Output the (x, y) coordinate of the center of the cell containing the given text.  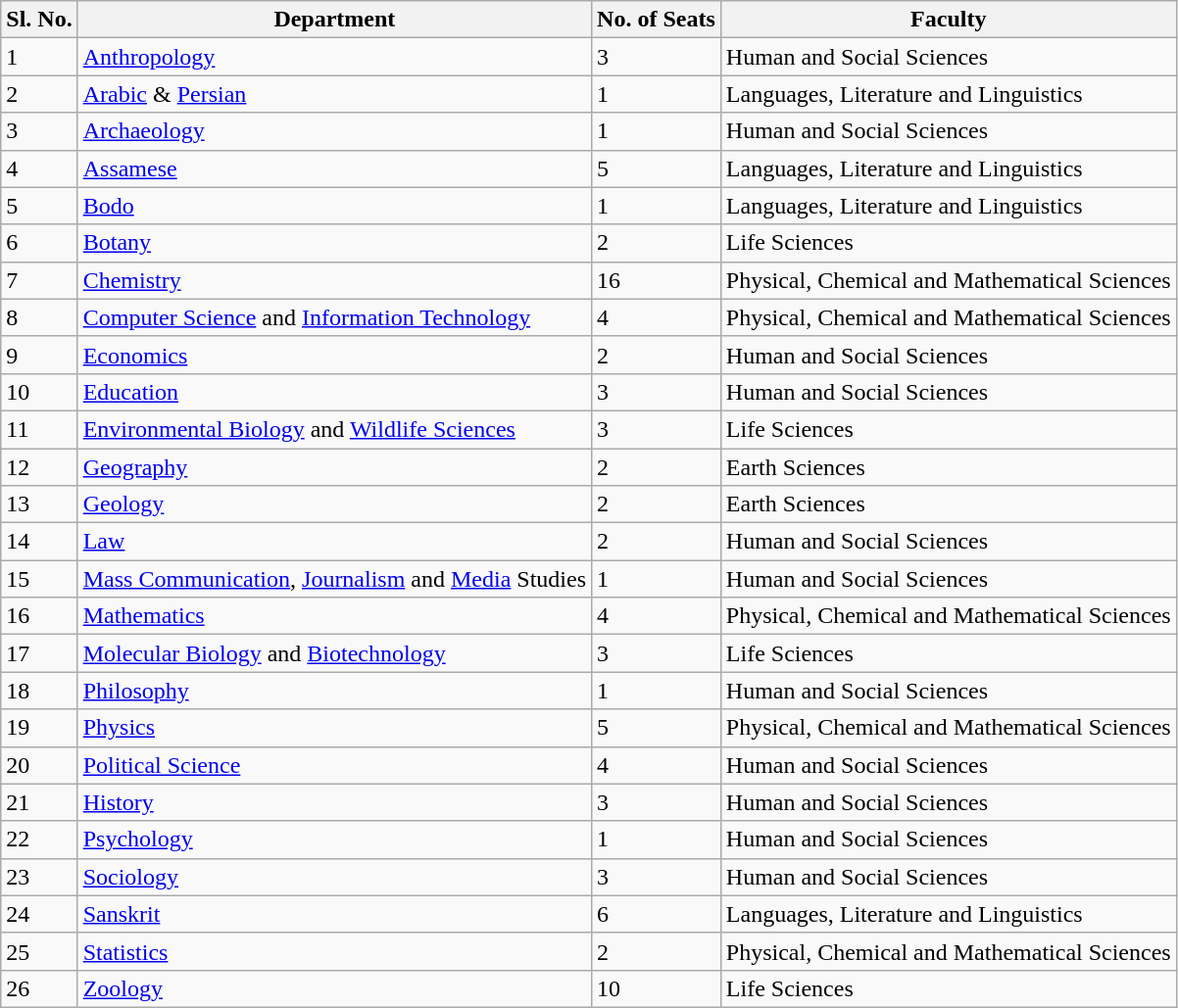
Arabic & Persian (334, 94)
Computer Science and Information Technology (334, 317)
25 (39, 951)
Botany (334, 243)
Sl. No. (39, 20)
Sanskrit (334, 914)
Mathematics (334, 616)
Chemistry (334, 280)
8 (39, 317)
17 (39, 653)
Economics (334, 355)
18 (39, 691)
21 (39, 802)
24 (39, 914)
History (334, 802)
Environmental Biology and Wildlife Sciences (334, 429)
Education (334, 392)
Geology (334, 504)
Anthropology (334, 57)
Faculty (949, 20)
9 (39, 355)
Sociology (334, 877)
23 (39, 877)
20 (39, 765)
Psychology (334, 840)
Law (334, 542)
19 (39, 728)
Geography (334, 467)
Physics (334, 728)
13 (39, 504)
Archaeology (334, 131)
Mass Communication, Journalism and Media Studies (334, 579)
11 (39, 429)
Zoology (334, 988)
Department (334, 20)
12 (39, 467)
22 (39, 840)
Political Science (334, 765)
7 (39, 280)
Molecular Biology and Biotechnology (334, 653)
Bodo (334, 206)
14 (39, 542)
26 (39, 988)
No. of Seats (657, 20)
Assamese (334, 168)
Philosophy (334, 691)
15 (39, 579)
Statistics (334, 951)
